Find where the given text appears and provide that cell's center as (x, y) coordinate. 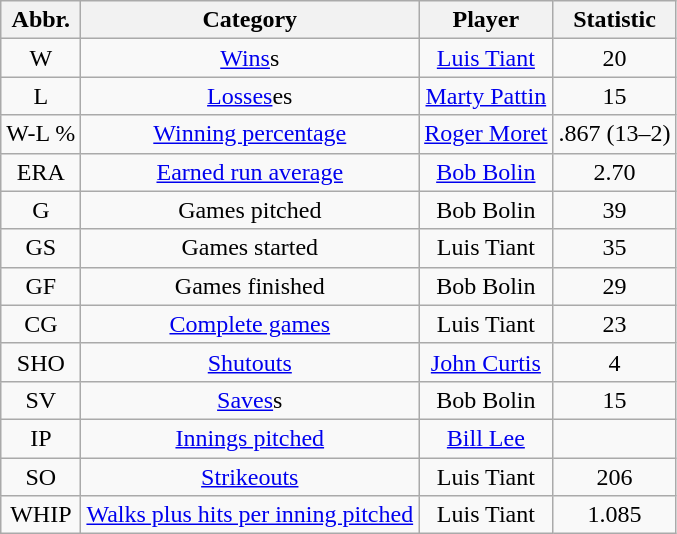
35 (614, 248)
Bill Lee (486, 438)
Games started (250, 248)
Category (250, 20)
CG (41, 324)
W (41, 58)
WHIP (41, 515)
206 (614, 477)
John Curtis (486, 362)
GF (41, 286)
Games pitched (250, 210)
Walks plus hits per inning pitched (250, 515)
Winning percentage (250, 134)
L (41, 96)
1.085 (614, 515)
23 (614, 324)
Innings pitched (250, 438)
SV (41, 400)
IP (41, 438)
Marty Pattin (486, 96)
39 (614, 210)
Losseses (250, 96)
Earned run average (250, 172)
Winss (250, 58)
G (41, 210)
Shutouts (250, 362)
2.70 (614, 172)
ERA (41, 172)
SO (41, 477)
4 (614, 362)
20 (614, 58)
Savess (250, 400)
Strikeouts (250, 477)
Games finished (250, 286)
GS (41, 248)
SHO (41, 362)
Statistic (614, 20)
.867 (13–2) (614, 134)
W-L % (41, 134)
Roger Moret (486, 134)
29 (614, 286)
Abbr. (41, 20)
Player (486, 20)
Complete games (250, 324)
